Find where the given text appears and provide that cell's center as [x, y] coordinate. 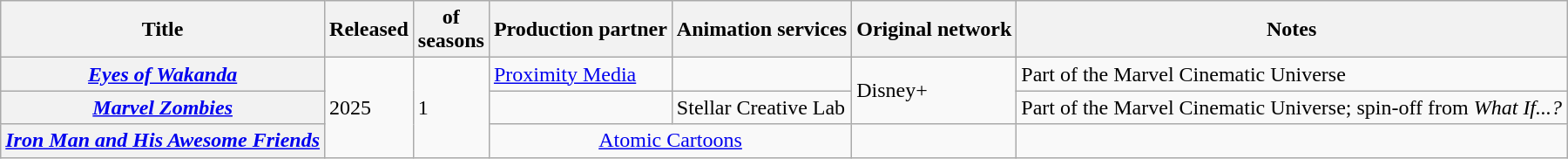
Marvel Zombies [163, 107]
ofseasons [451, 30]
2025 [369, 107]
Part of the Marvel Cinematic Universe [1292, 74]
Proximity Media [580, 74]
Stellar Creative Lab [761, 107]
Eyes of Wakanda [163, 74]
Production partner [580, 30]
Title [163, 30]
Disney+ [934, 91]
Animation services [761, 30]
1 [451, 107]
Notes [1292, 30]
Part of the Marvel Cinematic Universe; spin-off from What If...? [1292, 107]
Released [369, 30]
Iron Man and His Awesome Friends [163, 141]
Atomic Cartoons [670, 141]
Original network [934, 30]
